Return the [X, Y] coordinate for the center point of the cell that contains the specified text.  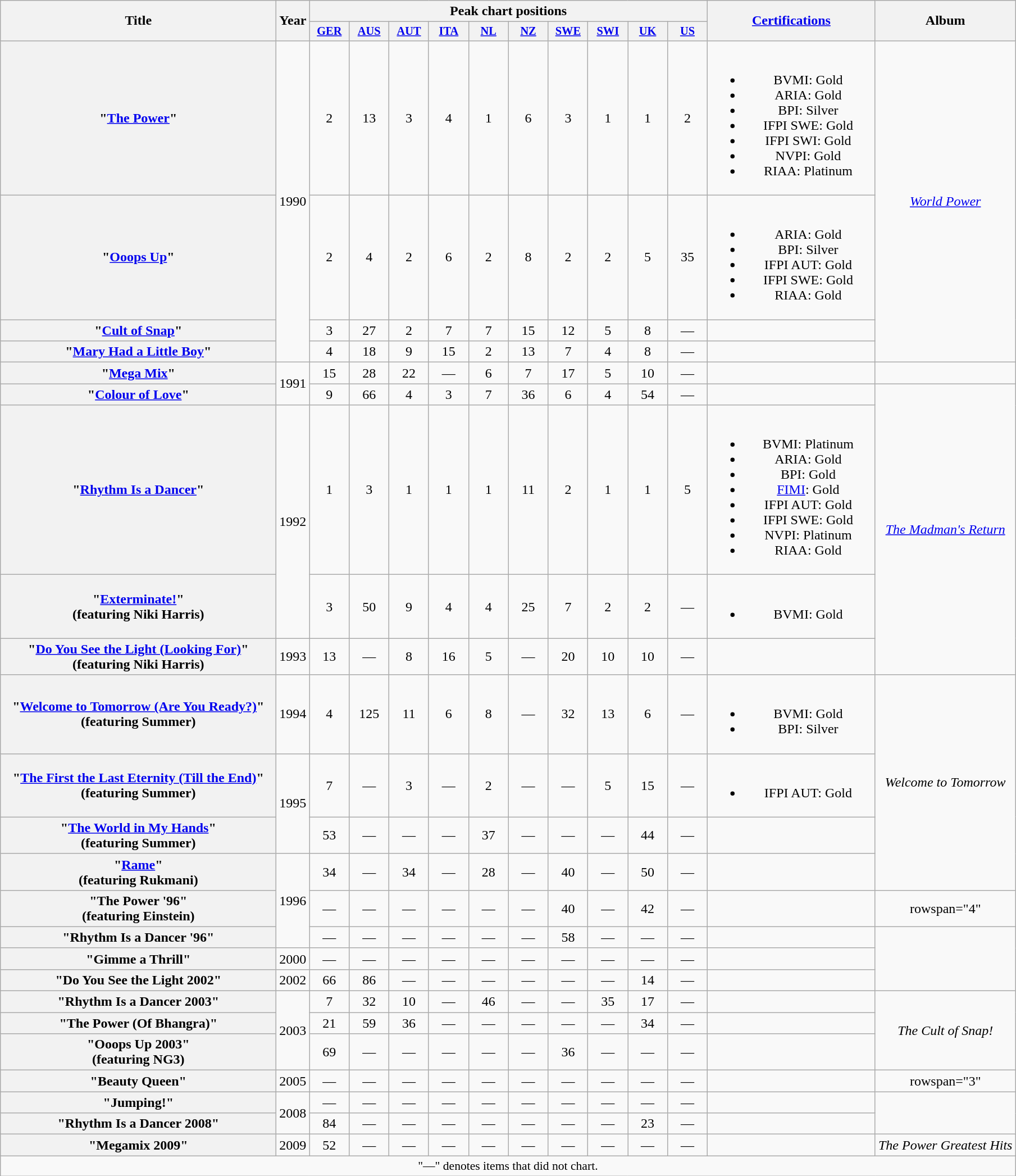
"Do You See the Light (Looking For)"(featuring Niki Harris) [138, 656]
52 [329, 1145]
GER [329, 31]
27 [370, 330]
2008 [293, 1113]
22 [409, 373]
37 [489, 835]
23 [648, 1124]
14 [648, 980]
BVMI: GoldARIA: GoldBPI: SilverIFPI SWE: GoldIFPI SWI: GoldNVPI: GoldRIAA: Platinum [791, 118]
42 [648, 908]
BVMI: GoldBPI: Silver [791, 714]
rowspan="3" [945, 1081]
1990 [293, 201]
World Power [945, 201]
"Mary Had a Little Boy" [138, 352]
58 [568, 937]
NL [489, 31]
"Ooops Up" [138, 257]
The Power Greatest Hits [945, 1145]
"Jumping!" [138, 1102]
Year [293, 21]
"The Power" [138, 118]
rowspan="4" [945, 908]
1995 [293, 803]
Certifications [791, 21]
Album [945, 21]
2000 [293, 959]
2002 [293, 980]
"Welcome to Tomorrow (Are You Ready?)"(featuring Summer) [138, 714]
12 [568, 330]
1993 [293, 656]
18 [370, 352]
1991 [293, 384]
The Madman's Return [945, 529]
2005 [293, 1081]
21 [329, 1023]
"Mega Mix" [138, 373]
16 [448, 656]
US [687, 31]
"Gimme a Thrill" [138, 959]
SWE [568, 31]
"Beauty Queen" [138, 1081]
69 [329, 1052]
"The Power '96"(featuring Einstein) [138, 908]
125 [370, 714]
"Ooops Up 2003" (featuring NG3) [138, 1052]
NZ [528, 31]
46 [489, 1002]
"Exterminate!"(featuring Niki Harris) [138, 607]
20 [568, 656]
The Cult of Snap! [945, 1030]
Peak chart positions [509, 11]
59 [370, 1023]
SWI [608, 31]
Title [138, 21]
AUT [409, 31]
ITA [448, 31]
84 [329, 1124]
2009 [293, 1145]
BVMI: Gold [791, 607]
86 [370, 980]
"The Power (Of Bhangra)" [138, 1023]
"Do You See the Light 2002" [138, 980]
"Rhythm Is a Dancer 2003" [138, 1002]
Welcome to Tomorrow [945, 782]
"Rhythm Is a Dancer" [138, 490]
ARIA: GoldBPI: SilverIFPI AUT: GoldIFPI SWE: GoldRIAA: Gold [791, 257]
1992 [293, 521]
54 [648, 394]
"The First the Last Eternity (Till the End)"(featuring Summer) [138, 785]
AUS [370, 31]
"Rame"(featuring Rukmani) [138, 872]
"Colour of Love" [138, 394]
25 [528, 607]
"—" denotes items that did not chart. [508, 1166]
"Cult of Snap" [138, 330]
"The World in My Hands"(featuring Summer) [138, 835]
44 [648, 835]
"Rhythm Is a Dancer '96" [138, 937]
1994 [293, 714]
1996 [293, 901]
BVMI: PlatinumARIA: GoldBPI: GoldFIMI: GoldIFPI AUT: GoldIFPI SWE: GoldNVPI: PlatinumRIAA: Gold [791, 490]
"Rhythm Is a Dancer 2008" [138, 1124]
2003 [293, 1030]
IFPI AUT: Gold [791, 785]
53 [329, 835]
"Megamix 2009" [138, 1145]
UK [648, 31]
